Identify which cell holds the provided text, then report its (X, Y) central coordinate. 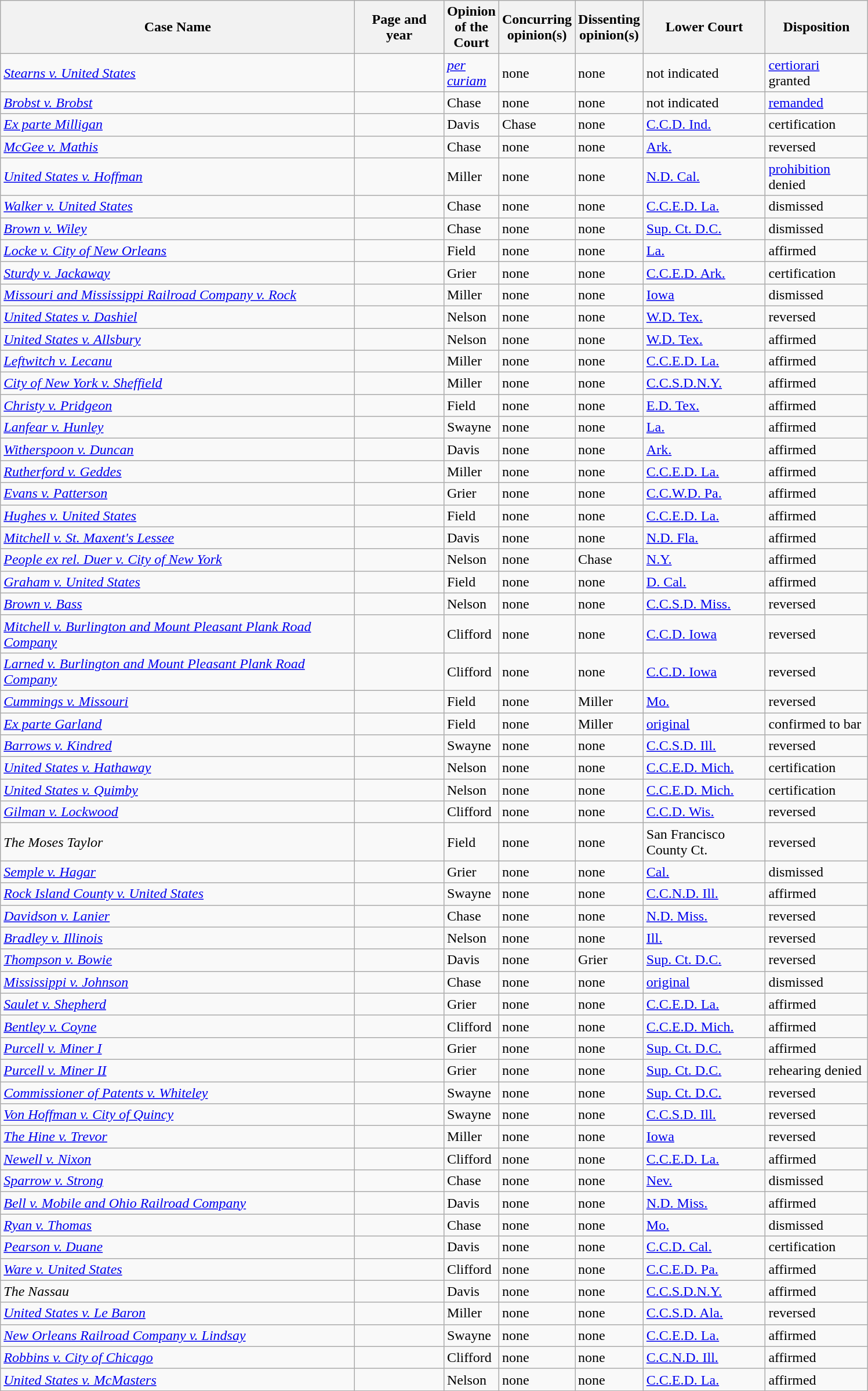
Sturdy v. Jackaway (177, 273)
Bell v. Mobile and Ohio Railroad Company (177, 1203)
Dissenting opinion(s) (609, 27)
Missouri and Mississippi Railroad Company v. Rock (177, 295)
Locke v. City of New Orleans (177, 251)
rehearing denied (816, 1070)
Concurring opinion(s) (537, 27)
prohibition denied (816, 176)
Purcell v. Miner I (177, 1048)
C.C.W.D. Pa. (704, 494)
certiorari granted (816, 73)
Cummings v. Missouri (177, 701)
Brown v. Wiley (177, 229)
Cal. (704, 872)
Semple v. Hagar (177, 872)
San Francisco County Ct. (704, 842)
Bradley v. Illinois (177, 938)
C.C.D. Wis. (704, 812)
Thompson v. Bowie (177, 960)
Christy v. Pridgeon (177, 405)
Ill. (704, 938)
Mitchell v. Burlington and Mount Pleasant Plank Road Company (177, 633)
confirmed to bar (816, 723)
Bentley v. Coyne (177, 1026)
Opinion of the Court (471, 27)
Leftwitch v. Lecanu (177, 361)
per curiam (471, 73)
McGee v. Mathis (177, 147)
Rutherford v. Geddes (177, 472)
Ex parte Garland (177, 723)
United States v. Quimby (177, 790)
Ex parte Milligan (177, 125)
Von Hoffman v. City of Quincy (177, 1115)
Mitchell v. St. Maxent's Lessee (177, 538)
United States v. Hathaway (177, 768)
Sparrow v. Strong (177, 1181)
Graham v. United States (177, 582)
Nev. (704, 1181)
New Orleans Railroad Company v. Lindsay (177, 1335)
Page and year (400, 27)
United States v. Allsbury (177, 339)
Stearns v. United States (177, 73)
City of New York v. Sheffield (177, 383)
United States v. McMasters (177, 1379)
United States v. Le Baron (177, 1313)
United States v. Dashiel (177, 317)
C.C.E.D. Ark. (704, 273)
E.D. Tex. (704, 405)
Lower Court (704, 27)
Mississippi v. Johnson (177, 982)
Brown v. Bass (177, 604)
Saulet v. Shepherd (177, 1004)
Commissioner of Patents v. Whiteley (177, 1092)
The Nassau (177, 1291)
remanded (816, 103)
N.D. Fla. (704, 538)
The Hine v. Trevor (177, 1137)
Pearson v. Duane (177, 1247)
Evans v. Patterson (177, 494)
Barrows v. Kindred (177, 746)
Lanfear v. Hunley (177, 428)
Brobst v. Brobst (177, 103)
Witherspoon v. Duncan (177, 450)
Ware v. United States (177, 1269)
C.C.S.D. Ala. (704, 1313)
Hughes v. United States (177, 516)
Davidson v. Lanier (177, 916)
People ex rel. Duer v. City of New York (177, 560)
C.C.D. Cal. (704, 1247)
Ryan v. Thomas (177, 1225)
Purcell v. Miner II (177, 1070)
Robbins v. City of Chicago (177, 1357)
Walker v. United States (177, 207)
Disposition (816, 27)
Rock Island County v. United States (177, 894)
Larned v. Burlington and Mount Pleasant Plank Road Company (177, 672)
Newell v. Nixon (177, 1159)
C.C.E.D. Pa. (704, 1269)
C.C.D. Ind. (704, 125)
C.C.S.D. Miss. (704, 604)
Gilman v. Lockwood (177, 812)
N.Y. (704, 560)
N.D. Cal. (704, 176)
United States v. Hoffman (177, 176)
Case Name (177, 27)
The Moses Taylor (177, 842)
D. Cal. (704, 582)
